Output the (x, y) coordinate of the center of the cell containing the given text.  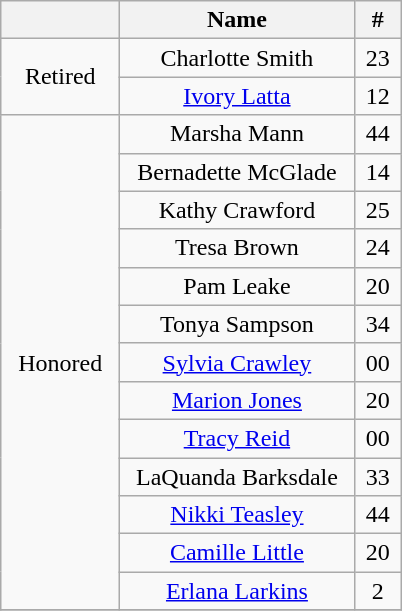
Charlotte Smith (237, 58)
Ivory Latta (237, 96)
12 (378, 96)
Bernadette McGlade (237, 172)
2 (378, 591)
Tracy Reid (237, 438)
34 (378, 324)
Camille Little (237, 553)
Sylvia Crawley (237, 362)
Kathy Crawford (237, 210)
14 (378, 172)
Honored (60, 362)
LaQuanda Barksdale (237, 477)
Tonya Sampson (237, 324)
Pam Leake (237, 286)
Erlana Larkins (237, 591)
24 (378, 248)
25 (378, 210)
Nikki Teasley (237, 515)
Name (237, 20)
Marion Jones (237, 400)
Tresa Brown (237, 248)
Retired (60, 77)
# (378, 20)
33 (378, 477)
23 (378, 58)
Marsha Mann (237, 134)
